Provide the (X, Y) coordinate of the cell's center where the given text is located.  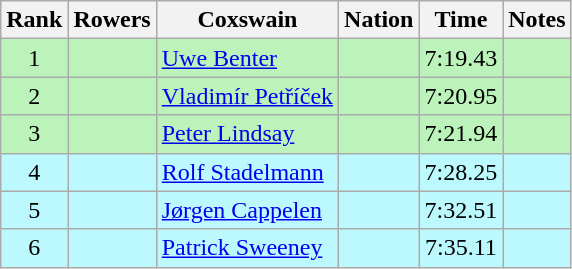
4 (34, 172)
Rowers (112, 20)
Time (461, 20)
7:20.95 (461, 96)
5 (34, 210)
Uwe Benter (247, 58)
7:35.11 (461, 248)
Vladimír Petříček (247, 96)
Jørgen Cappelen (247, 210)
7:19.43 (461, 58)
Peter Lindsay (247, 134)
3 (34, 134)
6 (34, 248)
Rank (34, 20)
2 (34, 96)
Patrick Sweeney (247, 248)
Notes (537, 20)
1 (34, 58)
7:32.51 (461, 210)
Coxswain (247, 20)
7:21.94 (461, 134)
7:28.25 (461, 172)
Rolf Stadelmann (247, 172)
Nation (379, 20)
